Pinpoint the cell where the given text exists, returning its (x, y) midpoint coordinate. 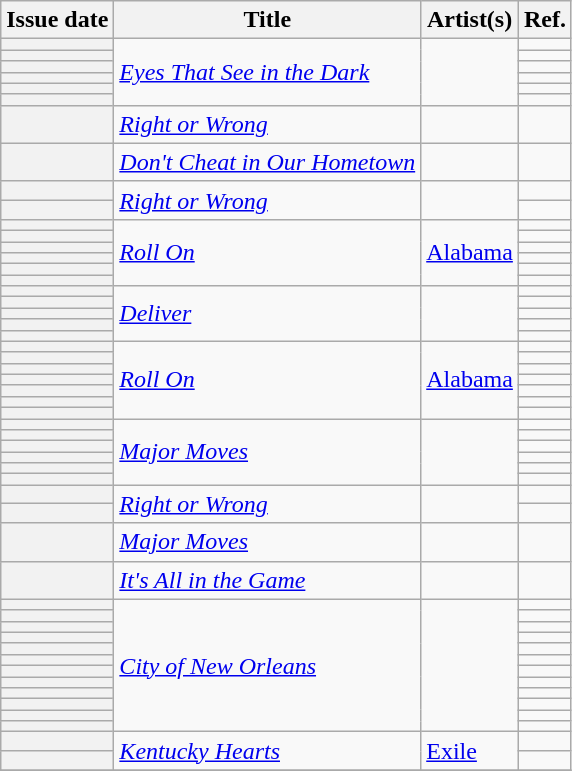
City of New Orleans (268, 666)
Issue date (58, 20)
Don't Cheat in Our Hometown (268, 162)
Exile (470, 751)
It's All in the Game (268, 580)
Kentucky Hearts (268, 751)
Eyes That See in the Dark (268, 72)
Deliver (268, 314)
Artist(s) (470, 20)
Title (268, 20)
Ref. (544, 20)
